Extract the [x, y] coordinate from the center of the cell holding the provided text.  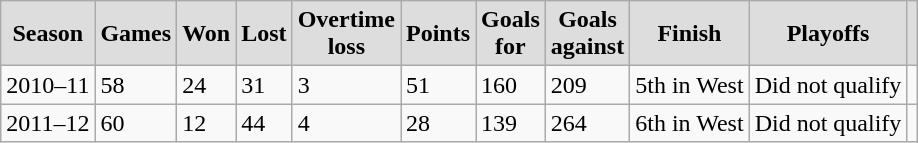
Points [438, 34]
Season [48, 34]
Overtimeloss [346, 34]
Won [206, 34]
Goalsagainst [587, 34]
264 [587, 123]
51 [438, 85]
5th in West [690, 85]
Finish [690, 34]
Games [136, 34]
6th in West [690, 123]
160 [511, 85]
Goalsfor [511, 34]
58 [136, 85]
31 [264, 85]
44 [264, 123]
209 [587, 85]
3 [346, 85]
4 [346, 123]
Lost [264, 34]
2010–11 [48, 85]
28 [438, 123]
60 [136, 123]
Playoffs [828, 34]
24 [206, 85]
2011–12 [48, 123]
139 [511, 123]
12 [206, 123]
